Locate the cell with the specified text and output its (x, y) center coordinate. 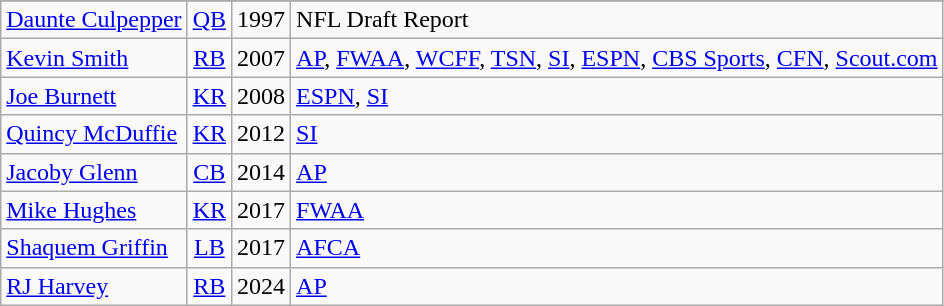
FWAA (617, 210)
Joe Burnett (94, 96)
ESPN, SI (617, 96)
SI (617, 134)
2007 (262, 58)
1997 (262, 20)
2012 (262, 134)
Daunte Culpepper (94, 20)
QB (209, 20)
2008 (262, 96)
Kevin Smith (94, 58)
CB (209, 172)
NFL Draft Report (617, 20)
Quincy McDuffie (94, 134)
RJ Harvey (94, 286)
AP, FWAA, WCFF, TSN, SI, ESPN, CBS Sports, CFN, Scout.com (617, 58)
Jacoby Glenn (94, 172)
LB (209, 248)
Shaquem Griffin (94, 248)
AFCA (617, 248)
2024 (262, 286)
2014 (262, 172)
Mike Hughes (94, 210)
